Return [X, Y] of the center of cell containing provided text 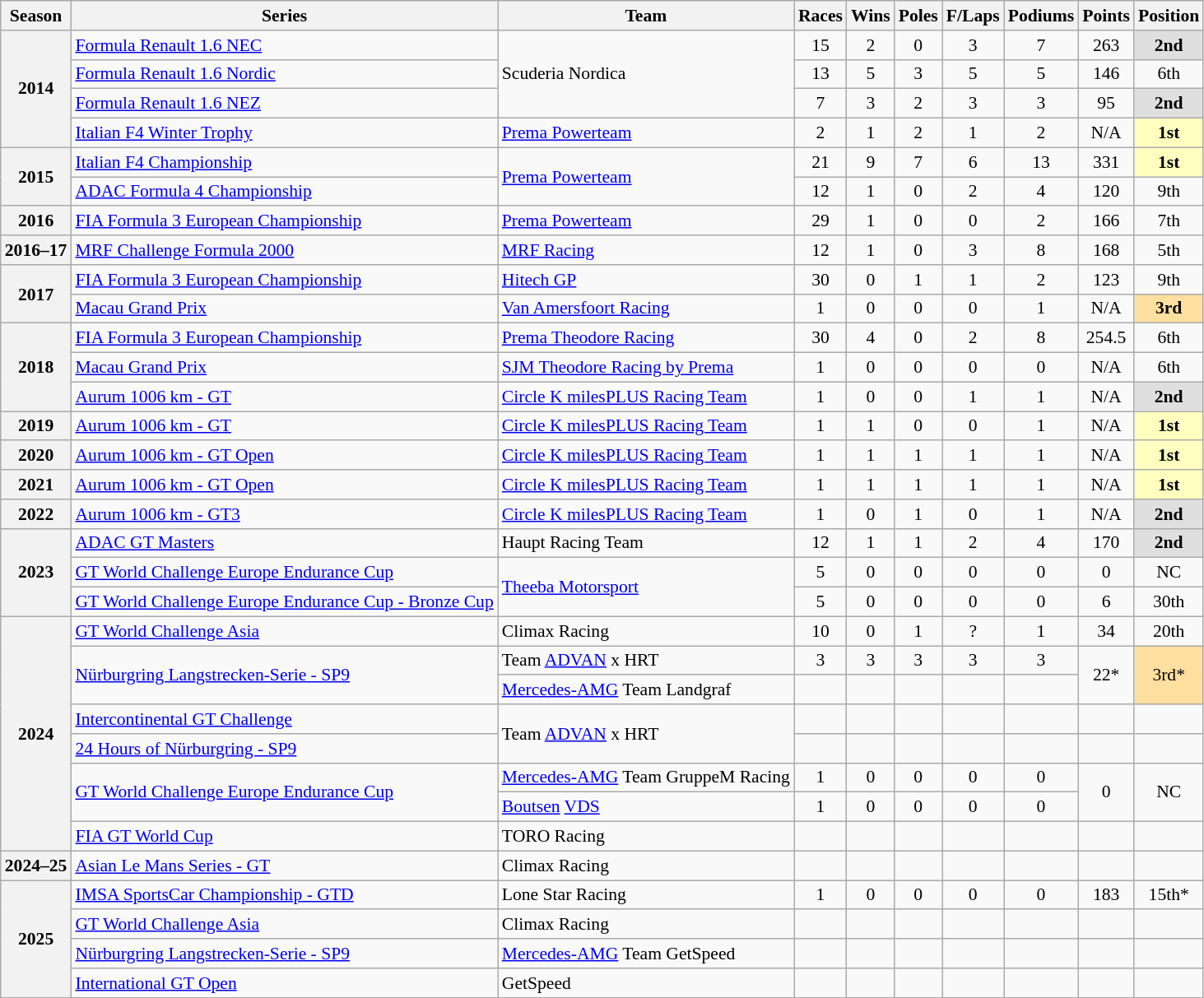
Italian F4 Championship [284, 162]
2023 [36, 573]
Formula Renault 1.6 NEC [284, 45]
2024 [36, 734]
15 [820, 45]
Boutsen VDS [646, 807]
15th* [1169, 895]
20th [1169, 631]
Formula Renault 1.6 Nordic [284, 74]
34 [1106, 631]
3rd* [1169, 675]
22* [1106, 675]
30th [1169, 602]
10 [820, 631]
24 Hours of Nürburgring - SP9 [284, 749]
? [973, 631]
120 [1106, 192]
Mercedes-AMG Team GetSpeed [646, 954]
Points [1106, 16]
Mercedes-AMG Team GruppeM Racing [646, 778]
183 [1106, 895]
2016 [36, 221]
95 [1106, 104]
FIA GT World Cup [284, 837]
2014 [36, 89]
Italian F4 Winter Trophy [284, 133]
Formula Renault 1.6 NEZ [284, 104]
Haupt Racing Team [646, 543]
166 [1106, 221]
SJM Theodore Racing by Prema [646, 368]
Prema Theodore Racing [646, 338]
Series [284, 16]
Lone Star Racing [646, 895]
2022 [36, 514]
7th [1169, 221]
21 [820, 162]
International GT Open [284, 983]
123 [1106, 280]
2018 [36, 367]
Races [820, 16]
2015 [36, 176]
IMSA SportsCar Championship - GTD [284, 895]
Position [1169, 16]
168 [1106, 250]
ADAC Formula 4 Championship [284, 192]
2019 [36, 426]
146 [1106, 74]
Intercontinental GT Challenge [284, 719]
Team [646, 16]
29 [820, 221]
2021 [36, 485]
MRF Challenge Formula 2000 [284, 250]
2024–25 [36, 866]
2025 [36, 939]
ADAC GT Masters [284, 543]
2017 [36, 295]
254.5 [1106, 338]
2016–17 [36, 250]
TORO Racing [646, 837]
5th [1169, 250]
Theeba Motorsport [646, 587]
Poles [918, 16]
F/Laps [973, 16]
MRF Racing [646, 250]
Aurum 1006 km - GT3 [284, 514]
3rd [1169, 309]
2020 [36, 456]
Season [36, 16]
331 [1106, 162]
Mercedes-AMG Team Landgraf [646, 690]
Wins [871, 16]
Asian Le Mans Series - GT [284, 866]
9 [871, 162]
Hitech GP [646, 280]
GT World Challenge Europe Endurance Cup - Bronze Cup [284, 602]
Podiums [1042, 16]
170 [1106, 543]
Van Amersfoort Racing [646, 309]
263 [1106, 45]
Scuderia Nordica [646, 74]
GetSpeed [646, 983]
